Scan for the cell matching the given text and deliver its [x, y] coordinate at center. 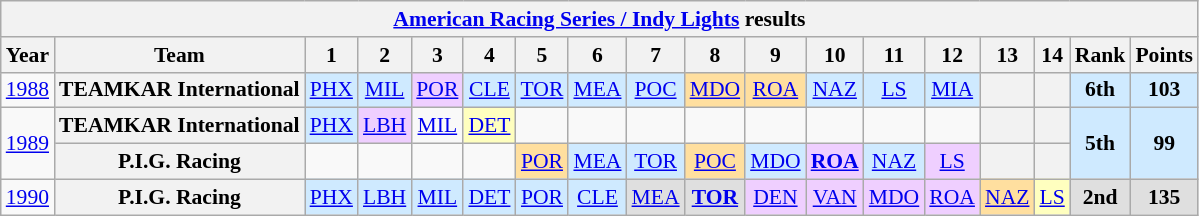
6th [1100, 90]
2nd [1100, 197]
4 [489, 55]
1990 [28, 197]
1 [332, 55]
9 [776, 55]
Points [1164, 55]
DEN [776, 197]
12 [952, 55]
103 [1164, 90]
10 [835, 55]
135 [1164, 197]
6 [597, 55]
Year [28, 55]
5th [1100, 144]
99 [1164, 144]
American Racing Series / Indy Lights results [600, 19]
MIA [952, 90]
Rank [1100, 55]
13 [1007, 55]
1989 [28, 144]
VAN [835, 197]
14 [1052, 55]
Team [180, 55]
11 [894, 55]
1988 [28, 90]
2 [384, 55]
5 [542, 55]
8 [716, 55]
7 [656, 55]
3 [437, 55]
